Return (x, y) of the center of cell containing provided text 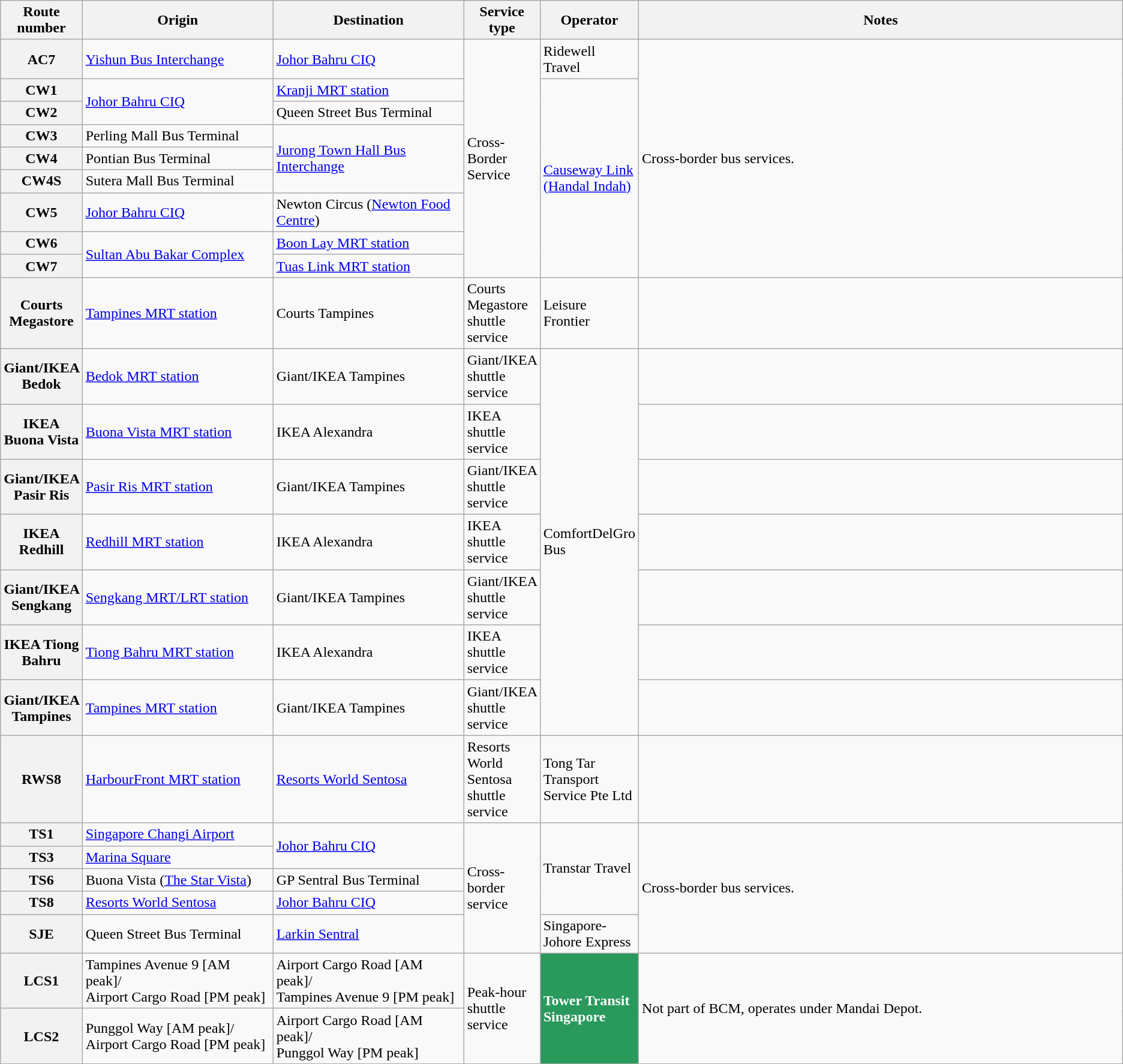
Peak-hour shuttle service (502, 1008)
Perling Mall Bus Terminal (178, 136)
CW5 (41, 212)
Tuas Link MRT station (368, 266)
Larkin Sentral (368, 933)
GP Sentral Bus Terminal (368, 880)
TS3 (41, 857)
Routenumber (41, 20)
Cross-Border Service (502, 158)
LCS2 (41, 1036)
Tampines Avenue 9 [AM peak]/Airport Cargo Road [PM peak] (178, 981)
Buona Vista (The Star Vista) (178, 880)
Sengkang MRT/LRT station (178, 597)
Tower Transit Singapore (589, 1008)
Boon Lay MRT station (368, 243)
Tong Tar Transport Service Pte Ltd (589, 779)
Notes (881, 20)
IKEA Tiong Bahru (41, 653)
IKEA Buona Vista (41, 432)
CW2 (41, 113)
Courts Megastore (41, 313)
Ridewell Travel (589, 59)
Courts Tampines (368, 313)
IKEA Redhill (41, 542)
TS1 (41, 834)
Kranji MRT station (368, 90)
Buona Vista MRT station (178, 432)
Destination (368, 20)
Not part of BCM, operates under Mandai Depot. (881, 1008)
Tiong Bahru MRT station (178, 653)
CW7 (41, 266)
ComfortDelGro Bus (589, 542)
CW3 (41, 136)
Sutera Mall Bus Terminal (178, 181)
Bedok MRT station (178, 376)
CW6 (41, 243)
Singapore-Johore Express (589, 933)
Marina Square (178, 857)
LCS1 (41, 981)
Operator (589, 20)
Origin (178, 20)
Pasir Ris MRT station (178, 487)
Yishun Bus Interchange (178, 59)
HarbourFront MRT station (178, 779)
Cross-border service (502, 888)
Causeway Link (Handal Indah) (589, 178)
Giant/IKEA Pasir Ris (41, 487)
Redhill MRT station (178, 542)
CW4S (41, 181)
Resorts World Sentosa shuttle service (502, 779)
CW4 (41, 158)
Singapore Changi Airport (178, 834)
Newton Circus (Newton Food Centre) (368, 212)
SJE (41, 933)
Giant/IKEA Sengkang (41, 597)
Pontian Bus Terminal (178, 158)
Punggol Way [AM peak]/Airport Cargo Road [PM peak] (178, 1036)
Leisure Frontier (589, 313)
RWS8 (41, 779)
Servicetype (502, 20)
Transtar Travel (589, 868)
Courts Megastore shuttle service (502, 313)
Giant/IKEA Bedok (41, 376)
Sultan Abu Bakar Complex (178, 254)
Jurong Town Hall Bus Interchange (368, 158)
AC7 (41, 59)
Airport Cargo Road [AM peak]/Punggol Way [PM peak] (368, 1036)
TS6 (41, 880)
Airport Cargo Road [AM peak]/Tampines Avenue 9 [PM peak] (368, 981)
CW1 (41, 90)
TS8 (41, 903)
